Determine the [x, y] coordinate at the center of the cell enclosing the given text.  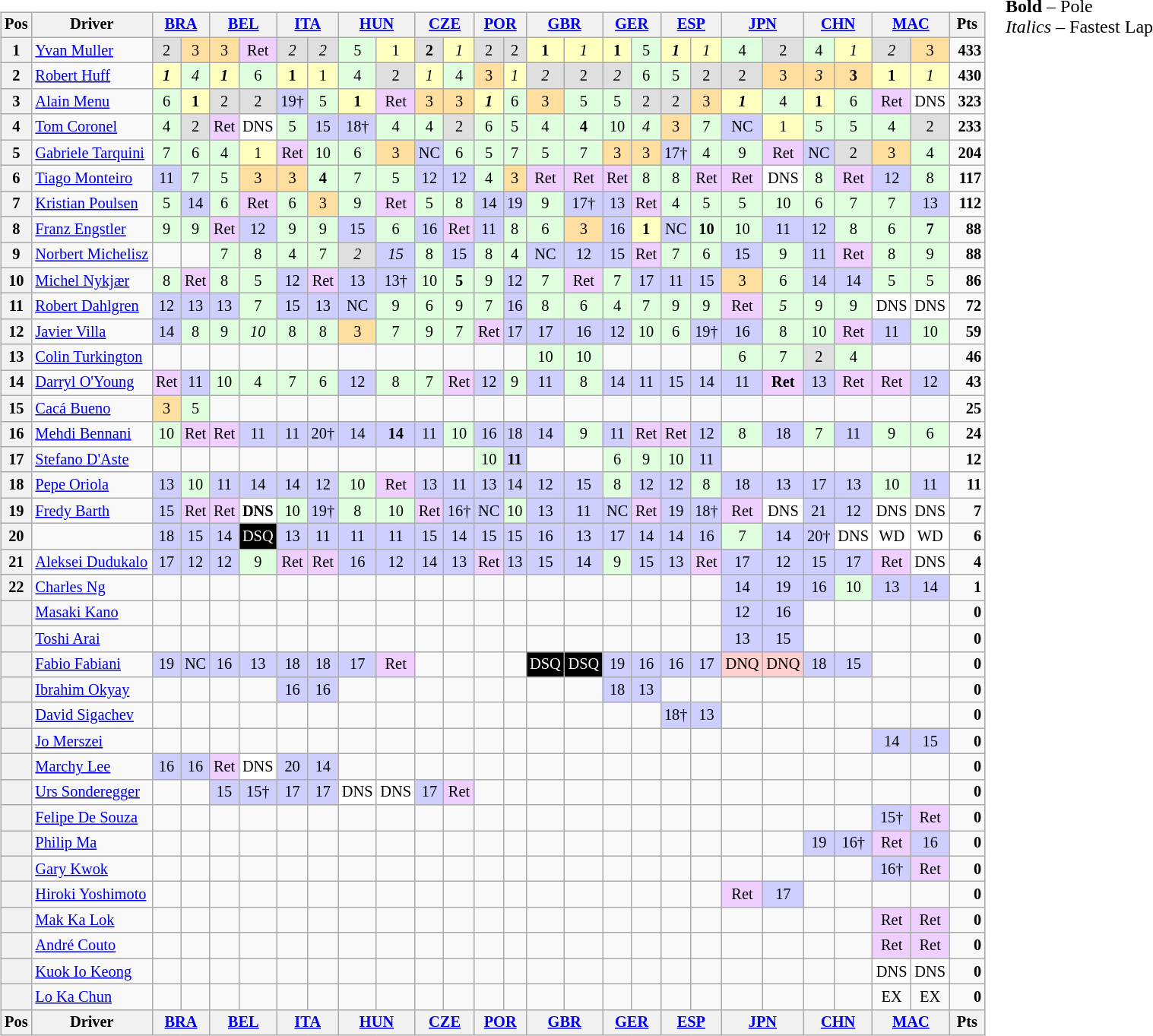
Urs Sonderegger [91, 792]
433 [967, 50]
Mak Ka Lok [91, 920]
André Couto [91, 946]
22 [16, 588]
Pepe Oriola [91, 485]
24 [967, 434]
Javier Villa [91, 332]
Lo Ka Chun [91, 997]
25 [967, 408]
Yvan Muller [91, 50]
Mehdi Bennani [91, 434]
204 [967, 153]
Robert Dahlgren [91, 306]
Toshi Arai [91, 638]
Kristian Poulsen [91, 204]
Alain Menu [91, 102]
Gary Kwok [91, 869]
Michel Nykjær [91, 280]
233 [967, 127]
Cacá Bueno [91, 408]
43 [967, 383]
Franz Engstler [91, 230]
Darryl O'Young [91, 383]
Jo Merszei [91, 741]
46 [967, 357]
Stefano D'Aste [91, 460]
430 [967, 76]
112 [967, 204]
Gabriele Tarquini [91, 153]
13† [395, 280]
Hiroki Yoshimoto [91, 895]
Kuok Io Keong [91, 971]
Colin Turkington [91, 357]
Marchy Lee [91, 767]
72 [967, 306]
David Sigachev [91, 715]
Fredy Barth [91, 511]
Tom Coronel [91, 127]
Felipe De Souza [91, 818]
323 [967, 102]
Fabio Fabiani [91, 664]
Aleksei Dudukalo [91, 562]
Masaki Kano [91, 613]
Robert Huff [91, 76]
Ibrahim Okyay [91, 690]
Philip Ma [91, 844]
Norbert Michelisz [91, 255]
Charles Ng [91, 588]
117 [967, 179]
86 [967, 280]
59 [967, 332]
Tiago Monteiro [91, 179]
